Return [X, Y] of the center of cell containing provided text 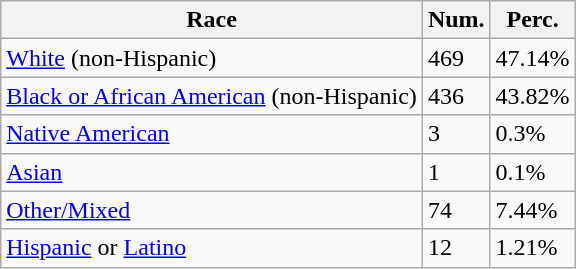
Race [212, 20]
43.82% [532, 96]
Asian [212, 172]
Num. [456, 20]
Perc. [532, 20]
1 [456, 172]
Native American [212, 134]
1.21% [532, 248]
436 [456, 96]
3 [456, 134]
0.3% [532, 134]
Hispanic or Latino [212, 248]
74 [456, 210]
12 [456, 248]
Black or African American (non-Hispanic) [212, 96]
47.14% [532, 58]
469 [456, 58]
0.1% [532, 172]
Other/Mixed [212, 210]
7.44% [532, 210]
White (non-Hispanic) [212, 58]
